Provide the [x, y] coordinate of the cell's center where the given text is located.  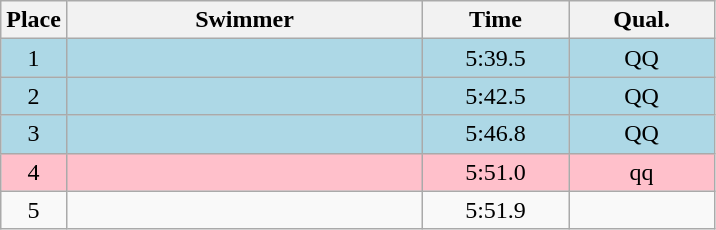
5:46.8 [496, 134]
2 [34, 96]
5:51.9 [496, 210]
Swimmer [244, 20]
5:42.5 [496, 96]
3 [34, 134]
4 [34, 172]
5 [34, 210]
1 [34, 58]
Place [34, 20]
qq [642, 172]
5:51.0 [496, 172]
5:39.5 [496, 58]
Time [496, 20]
Qual. [642, 20]
